Identify which cell holds the provided text, then report its (x, y) central coordinate. 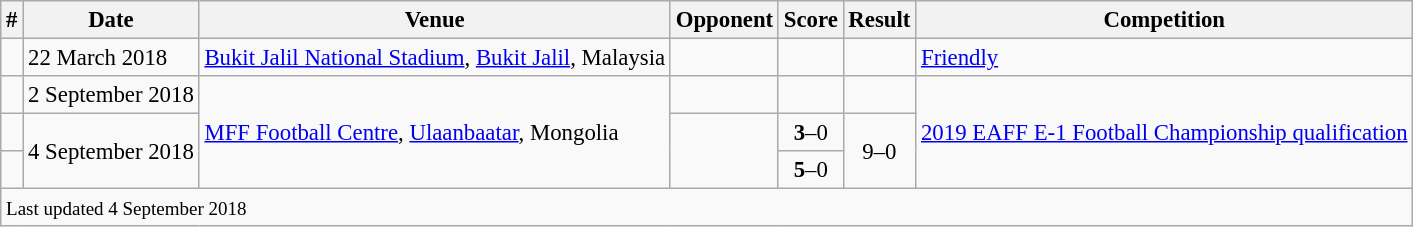
9–0 (880, 152)
Opponent (724, 20)
Venue (434, 20)
# (12, 20)
MFF Football Centre, Ulaanbaatar, Mongolia (434, 132)
Date (111, 20)
2019 EAFF E-1 Football Championship qualification (1164, 132)
5–0 (810, 170)
3–0 (810, 133)
4 September 2018 (111, 152)
Competition (1164, 20)
Last updated 4 September 2018 (707, 208)
Friendly (1164, 58)
2 September 2018 (111, 95)
Bukit Jalil National Stadium, Bukit Jalil, Malaysia (434, 58)
22 March 2018 (111, 58)
Score (810, 20)
Result (880, 20)
